Return the (X, Y) coordinate for the center point of the cell that contains the specified text.  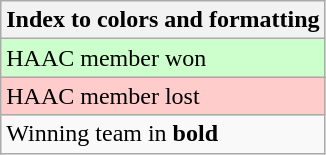
HAAC member lost (163, 96)
Index to colors and formatting (163, 20)
Winning team in bold (163, 134)
HAAC member won (163, 58)
